Capture the cell that displays the provided text and extract its [X, Y] central coordinate. 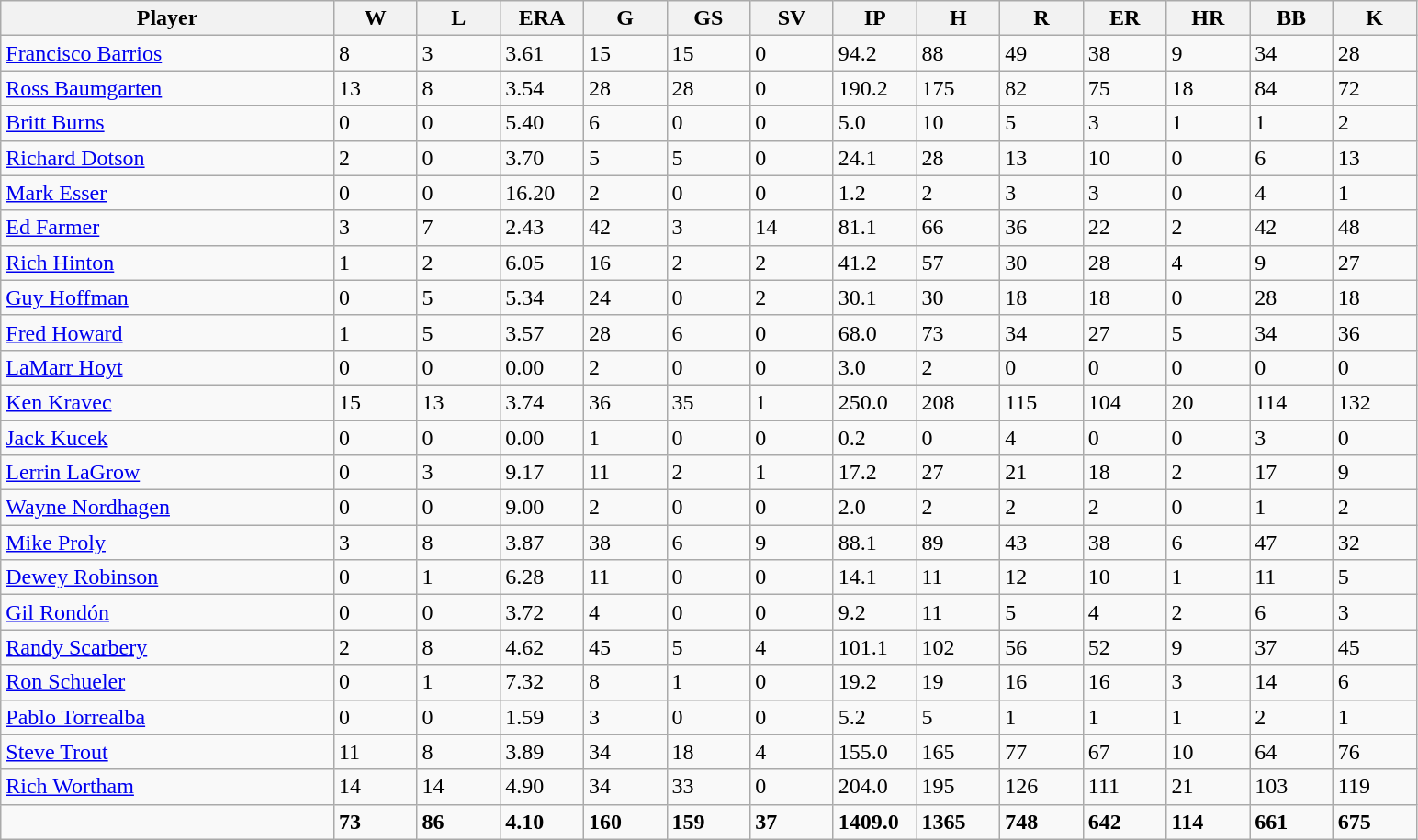
24 [625, 297]
16.20 [542, 193]
3.70 [542, 158]
14.1 [874, 577]
6.05 [542, 263]
9.17 [542, 473]
84 [1291, 88]
12 [1041, 577]
104 [1124, 402]
115 [1041, 402]
Fred Howard [167, 332]
661 [1291, 822]
5.34 [542, 297]
3.61 [542, 53]
94.2 [874, 53]
W [375, 18]
47 [1291, 543]
LaMarr Hoyt [167, 367]
9.00 [542, 508]
G [625, 18]
ER [1124, 18]
3.89 [542, 752]
ERA [542, 18]
72 [1374, 88]
19.2 [874, 682]
IP [874, 18]
77 [1041, 752]
101.1 [874, 647]
103 [1291, 787]
190.2 [874, 88]
7 [459, 228]
R [1041, 18]
Player [167, 18]
67 [1124, 752]
0.2 [874, 438]
GS [709, 18]
748 [1041, 822]
159 [709, 822]
Francisco Barrios [167, 53]
75 [1124, 88]
66 [959, 228]
Guy Hoffman [167, 297]
642 [1124, 822]
56 [1041, 647]
Ed Farmer [167, 228]
119 [1374, 787]
HR [1209, 18]
195 [959, 787]
48 [1374, 228]
208 [959, 402]
6.28 [542, 577]
30.1 [874, 297]
33 [709, 787]
Rich Wortham [167, 787]
82 [1041, 88]
4.90 [542, 787]
3.0 [874, 367]
H [959, 18]
126 [1041, 787]
1.59 [542, 717]
5.40 [542, 123]
1.2 [874, 193]
4.62 [542, 647]
Lerrin LaGrow [167, 473]
675 [1374, 822]
102 [959, 647]
7.32 [542, 682]
Ron Schueler [167, 682]
Dewey Robinson [167, 577]
250.0 [874, 402]
2.0 [874, 508]
32 [1374, 543]
41.2 [874, 263]
Steve Trout [167, 752]
Mike Proly [167, 543]
L [459, 18]
68.0 [874, 332]
1409.0 [874, 822]
Ken Kravec [167, 402]
Britt Burns [167, 123]
Mark Esser [167, 193]
17 [1291, 473]
24.1 [874, 158]
3.74 [542, 402]
49 [1041, 53]
64 [1291, 752]
1365 [959, 822]
Gil Rondón [167, 612]
2.43 [542, 228]
4.10 [542, 822]
9.2 [874, 612]
K [1374, 18]
19 [959, 682]
111 [1124, 787]
204.0 [874, 787]
160 [625, 822]
88 [959, 53]
BB [1291, 18]
132 [1374, 402]
3.57 [542, 332]
57 [959, 263]
Richard Dotson [167, 158]
Pablo Torrealba [167, 717]
3.72 [542, 612]
89 [959, 543]
76 [1374, 752]
52 [1124, 647]
86 [459, 822]
175 [959, 88]
Ross Baumgarten [167, 88]
81.1 [874, 228]
Jack Kucek [167, 438]
155.0 [874, 752]
Randy Scarbery [167, 647]
3.87 [542, 543]
20 [1209, 402]
SV [792, 18]
5.2 [874, 717]
35 [709, 402]
17.2 [874, 473]
165 [959, 752]
3.54 [542, 88]
88.1 [874, 543]
43 [1041, 543]
Rich Hinton [167, 263]
5.0 [874, 123]
Wayne Nordhagen [167, 508]
22 [1124, 228]
